Pinpoint the cell where the given text exists, returning its (X, Y) midpoint coordinate. 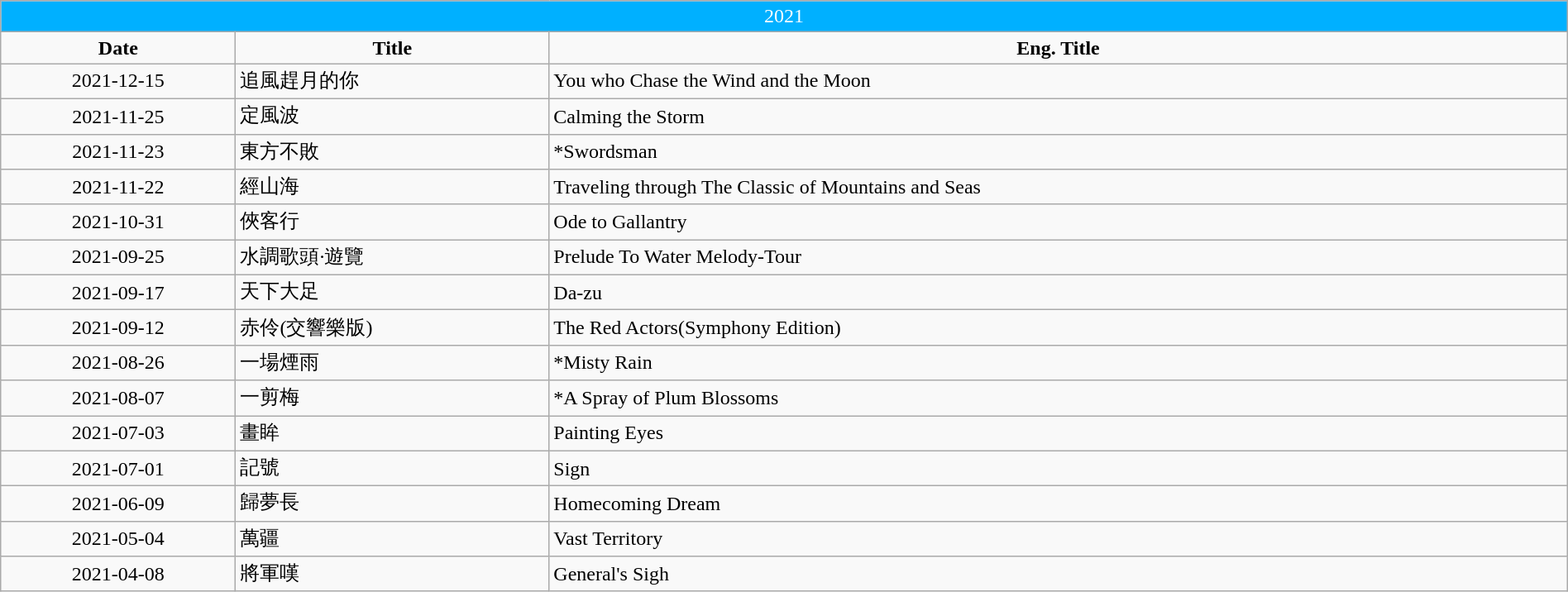
畫眸 (392, 433)
2021-08-07 (118, 399)
2021-05-04 (118, 539)
追風趕月的你 (392, 81)
2021-10-31 (118, 222)
Da-zu (1059, 293)
萬疆 (392, 539)
東方不敗 (392, 152)
Prelude To Water Melody-Tour (1059, 258)
歸夢長 (392, 504)
赤伶(交響樂版) (392, 327)
定風波 (392, 116)
Eng. Title (1059, 48)
2021 (784, 17)
Painting Eyes (1059, 433)
Title (392, 48)
2021-04-08 (118, 574)
俠客行 (392, 222)
Homecoming Dream (1059, 504)
2021-09-17 (118, 293)
2021-07-01 (118, 468)
The Red Actors(Symphony Edition) (1059, 327)
天下大足 (392, 293)
2021-06-09 (118, 504)
將軍嘆 (392, 574)
經山海 (392, 187)
2021-11-22 (118, 187)
2021-09-25 (118, 258)
*Swordsman (1059, 152)
一場煙雨 (392, 362)
2021-11-25 (118, 116)
2021-12-15 (118, 81)
記號 (392, 468)
水調歌頭·遊覽 (392, 258)
Calming the Storm (1059, 116)
Sign (1059, 468)
General's Sigh (1059, 574)
Traveling through The Classic of Mountains and Seas (1059, 187)
You who Chase the Wind and the Moon (1059, 81)
*A Spray of Plum Blossoms (1059, 399)
Date (118, 48)
2021-07-03 (118, 433)
2021-11-23 (118, 152)
*Misty Rain (1059, 362)
Vast Territory (1059, 539)
Ode to Gallantry (1059, 222)
2021-08-26 (118, 362)
一剪梅 (392, 399)
2021-09-12 (118, 327)
